Output the (x, y) coordinate of the center of the cell containing the given text.  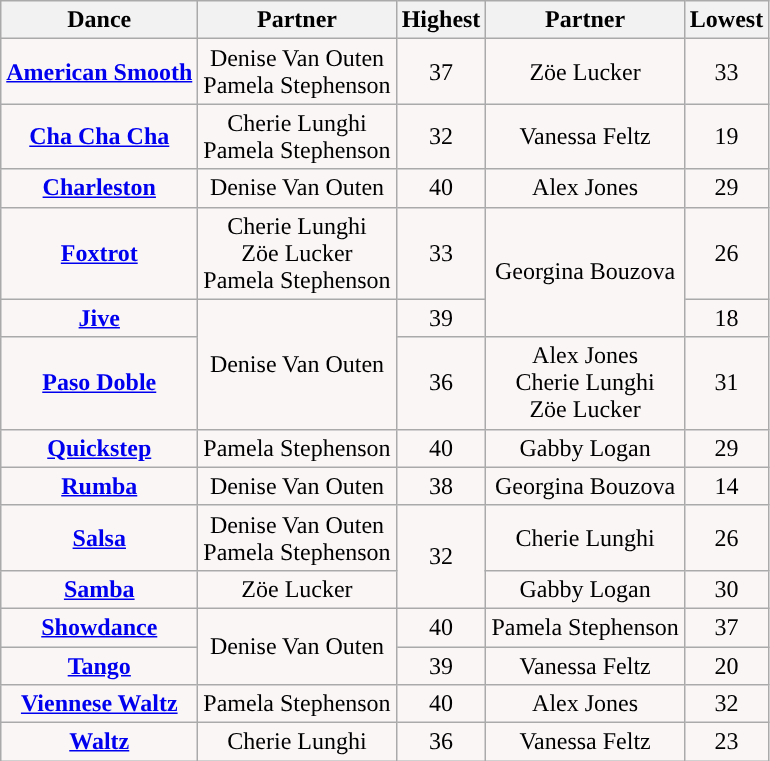
Charleston (100, 188)
Foxtrot (100, 253)
31 (726, 383)
Showdance (100, 627)
Cha Cha Cha (100, 136)
Cherie LunghiZöe LuckerPamela Stephenson (297, 253)
Rumba (100, 486)
18 (726, 318)
Samba (100, 589)
38 (441, 486)
Paso Doble (100, 383)
Alex JonesCherie LunghiZöe Lucker (585, 383)
Quickstep (100, 448)
Dance (100, 20)
Salsa (100, 538)
19 (726, 136)
Cherie LunghiPamela Stephenson (297, 136)
30 (726, 589)
Viennese Waltz (100, 704)
14 (726, 486)
23 (726, 742)
Waltz (100, 742)
Highest (441, 20)
Tango (100, 665)
20 (726, 665)
American Smooth (100, 72)
Lowest (726, 20)
Jive (100, 318)
